Provide the (X, Y) coordinate of the cell's center where the given text is located.  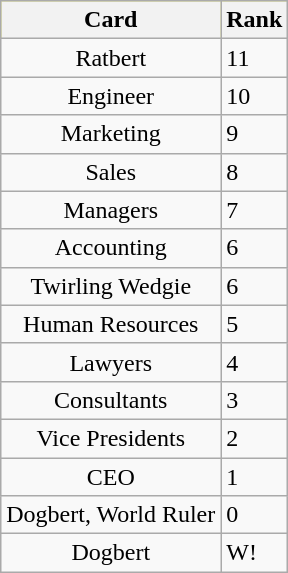
10 (254, 96)
Dogbert (111, 553)
Vice Presidents (111, 438)
Ratbert (111, 58)
3 (254, 400)
2 (254, 438)
Consultants (111, 400)
Dogbert, World Ruler (111, 515)
CEO (111, 477)
Engineer (111, 96)
1 (254, 477)
11 (254, 58)
Lawyers (111, 362)
Human Resources (111, 324)
9 (254, 134)
4 (254, 362)
0 (254, 515)
Managers (111, 210)
Sales (111, 172)
Rank (254, 20)
Twirling Wedgie (111, 286)
Accounting (111, 248)
8 (254, 172)
Marketing (111, 134)
7 (254, 210)
5 (254, 324)
W! (254, 553)
Card (111, 20)
